Determine the (x, y) coordinate at the center of the cell enclosing the given text.  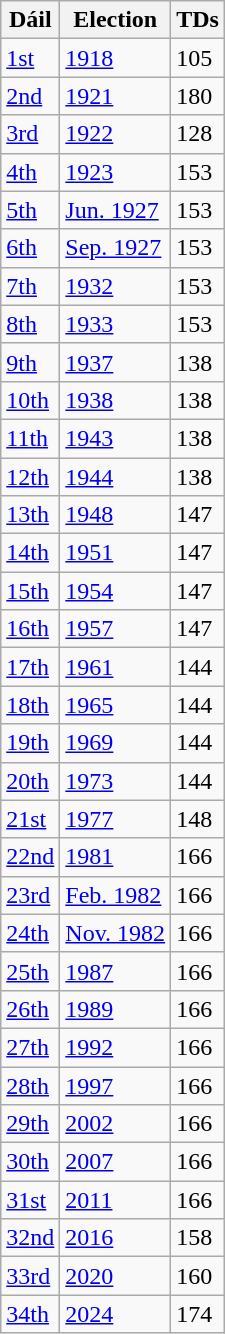
5th (30, 210)
Sep. 1927 (116, 248)
2024 (116, 1314)
30th (30, 1162)
11th (30, 438)
1951 (116, 553)
1922 (116, 134)
20th (30, 781)
1961 (116, 667)
1918 (116, 58)
148 (198, 819)
3rd (30, 134)
19th (30, 743)
Nov. 1982 (116, 933)
Election (116, 20)
16th (30, 629)
160 (198, 1276)
8th (30, 324)
2002 (116, 1124)
2011 (116, 1200)
2007 (116, 1162)
1965 (116, 705)
1933 (116, 324)
10th (30, 400)
1987 (116, 971)
1937 (116, 362)
13th (30, 515)
1973 (116, 781)
34th (30, 1314)
2016 (116, 1238)
29th (30, 1124)
105 (198, 58)
1969 (116, 743)
14th (30, 553)
22nd (30, 857)
2020 (116, 1276)
25th (30, 971)
28th (30, 1085)
18th (30, 705)
1977 (116, 819)
15th (30, 591)
Feb. 1982 (116, 895)
1943 (116, 438)
7th (30, 286)
1923 (116, 172)
158 (198, 1238)
Jun. 1927 (116, 210)
TDs (198, 20)
1989 (116, 1009)
17th (30, 667)
2nd (30, 96)
1921 (116, 96)
180 (198, 96)
33rd (30, 1276)
1957 (116, 629)
9th (30, 362)
1st (30, 58)
1944 (116, 477)
6th (30, 248)
32nd (30, 1238)
12th (30, 477)
1992 (116, 1047)
21st (30, 819)
24th (30, 933)
1997 (116, 1085)
Dáil (30, 20)
4th (30, 172)
27th (30, 1047)
1954 (116, 591)
26th (30, 1009)
1932 (116, 286)
1981 (116, 857)
1948 (116, 515)
31st (30, 1200)
174 (198, 1314)
128 (198, 134)
23rd (30, 895)
1938 (116, 400)
